Extract the [X, Y] coordinate from the center of the cell holding the provided text.  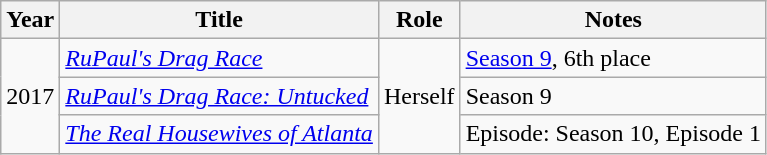
Herself [419, 96]
Notes [613, 20]
Episode: Season 10, Episode 1 [613, 134]
Role [419, 20]
Year [30, 20]
The Real Housewives of Atlanta [220, 134]
RuPaul's Drag Race: Untucked [220, 96]
2017 [30, 96]
Season 9, 6th place [613, 58]
Title [220, 20]
Season 9 [613, 96]
RuPaul's Drag Race [220, 58]
